Identify which cell holds the provided text, then report its (X, Y) central coordinate. 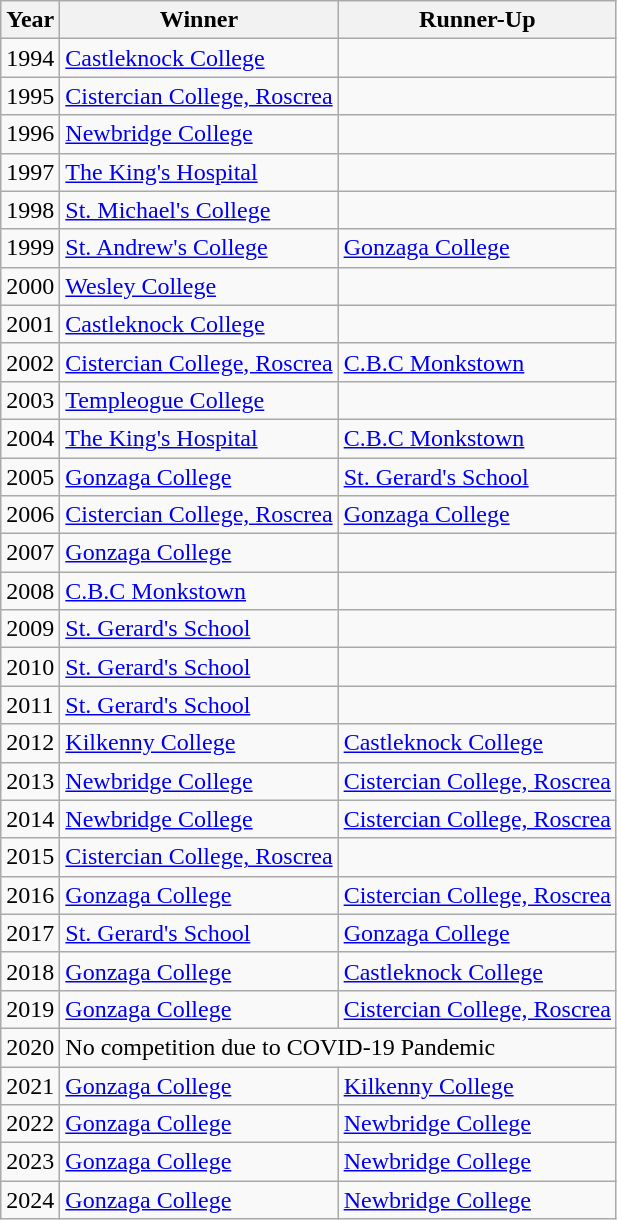
2003 (30, 400)
1997 (30, 172)
2007 (30, 553)
2020 (30, 1047)
Templeogue College (199, 400)
2023 (30, 1162)
2024 (30, 1200)
1994 (30, 58)
No competition due to COVID-19 Pandemic (338, 1047)
1996 (30, 134)
St. Andrew's College (199, 248)
2016 (30, 895)
2002 (30, 362)
2013 (30, 781)
2015 (30, 857)
2012 (30, 743)
2011 (30, 705)
2014 (30, 819)
Runner-Up (477, 20)
2001 (30, 324)
2006 (30, 515)
2018 (30, 971)
2009 (30, 629)
St. Michael's College (199, 210)
2008 (30, 591)
1998 (30, 210)
2022 (30, 1124)
2004 (30, 438)
Winner (199, 20)
2019 (30, 1009)
Wesley College (199, 286)
2021 (30, 1085)
Year (30, 20)
2000 (30, 286)
1995 (30, 96)
2005 (30, 477)
2017 (30, 933)
1999 (30, 248)
2010 (30, 667)
